Scan for the cell matching the given text and deliver its (X, Y) coordinate at center. 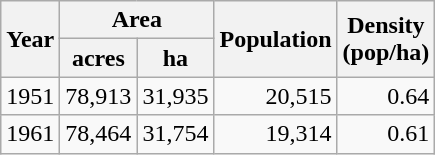
31,935 (176, 96)
acres (98, 58)
1961 (30, 134)
0.61 (386, 134)
Year (30, 39)
Density(pop/ha) (386, 39)
78,913 (98, 96)
20,515 (276, 96)
0.64 (386, 96)
31,754 (176, 134)
Area (137, 20)
1951 (30, 96)
78,464 (98, 134)
Population (276, 39)
ha (176, 58)
19,314 (276, 134)
